Scan for the cell matching the given text and deliver its (x, y) coordinate at center. 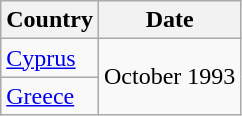
Date (169, 20)
Country (50, 20)
Cyprus (50, 58)
October 1993 (169, 77)
Greece (50, 96)
